Determine the [x, y] coordinate at the center of the cell enclosing the given text.  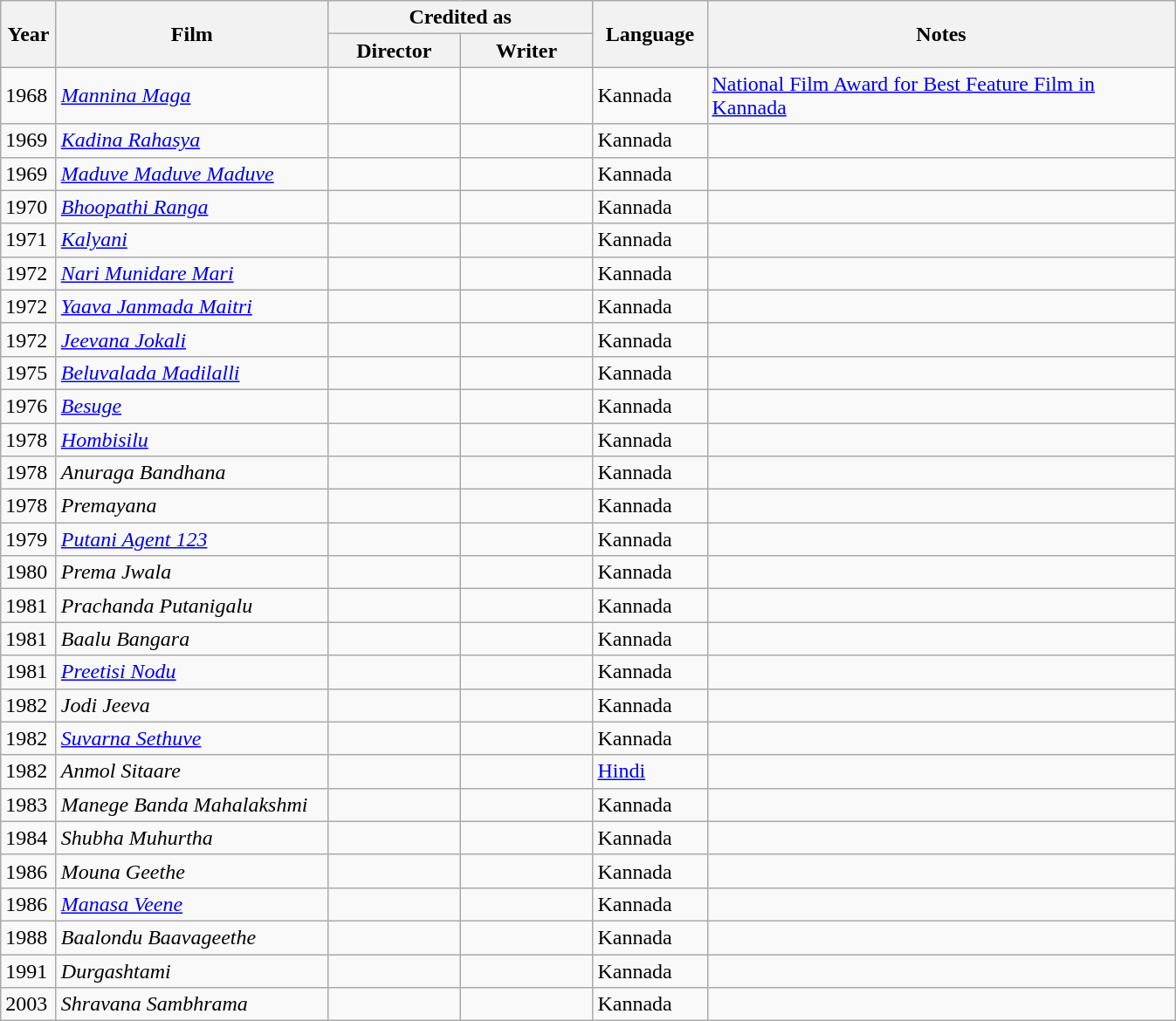
Hombisilu [192, 439]
Anmol Sitaare [192, 771]
Yaava Janmada Maitri [192, 306]
Mannina Maga [192, 96]
Jeevana Jokali [192, 339]
Suvarna Sethuve [192, 738]
Baalondu Baavageethe [192, 937]
Director [394, 51]
Language [650, 34]
1980 [29, 572]
Bhoopathi Ranga [192, 207]
Shubha Muhurtha [192, 838]
Putani Agent 123 [192, 539]
Mouna Geethe [192, 871]
National Film Award for Best Feature Film in Kannada [941, 96]
Prema Jwala [192, 572]
Writer [526, 51]
Baalu Bangara [192, 639]
1988 [29, 937]
Year [29, 34]
1968 [29, 96]
Kalyani [192, 240]
Anuraga Bandhana [192, 473]
Maduve Maduve Maduve [192, 174]
1983 [29, 805]
Besuge [192, 406]
1970 [29, 207]
Kadina Rahasya [192, 140]
1975 [29, 373]
Beluvalada Madilalli [192, 373]
Notes [941, 34]
Durgashtami [192, 971]
Shravana Sambhrama [192, 1004]
Credited as [460, 17]
Manege Banda Mahalakshmi [192, 805]
Hindi [650, 771]
1984 [29, 838]
Prachanda Putanigalu [192, 606]
1976 [29, 406]
Film [192, 34]
1971 [29, 240]
Manasa Veene [192, 904]
1991 [29, 971]
Premayana [192, 506]
2003 [29, 1004]
Preetisi Nodu [192, 672]
Nari Munidare Mari [192, 273]
Jodi Jeeva [192, 705]
1979 [29, 539]
